Scan for the cell matching the given text and deliver its [X, Y] coordinate at center. 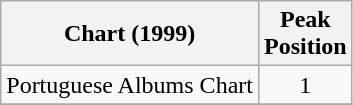
Portuguese Albums Chart [130, 85]
PeakPosition [305, 34]
Chart (1999) [130, 34]
1 [305, 85]
